Extract the [X, Y] coordinate from the center of the cell holding the provided text.  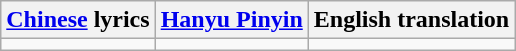
Chinese lyrics [78, 20]
English translation [411, 20]
Hanyu Pinyin [232, 20]
